Detect which cell encompasses the target text, then output its [x, y] center coordinate. 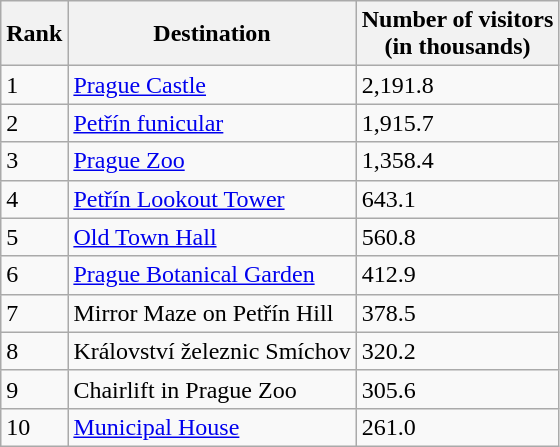
10 [34, 427]
378.5 [458, 313]
9 [34, 389]
305.6 [458, 389]
1,358.4 [458, 161]
261.0 [458, 427]
5 [34, 237]
Mirror Maze on Petřín Hill [212, 313]
3 [34, 161]
Prague Zoo [212, 161]
Petřín Lookout Tower [212, 199]
412.9 [458, 275]
Rank [34, 34]
560.8 [458, 237]
320.2 [458, 351]
8 [34, 351]
Petřín funicular [212, 123]
Království železnic Smíchov [212, 351]
7 [34, 313]
Prague Botanical Garden [212, 275]
Chairlift in Prague Zoo [212, 389]
Number of visitors(in thousands) [458, 34]
2 [34, 123]
1 [34, 85]
Municipal House [212, 427]
4 [34, 199]
Old Town Hall [212, 237]
643.1 [458, 199]
Prague Castle [212, 85]
Destination [212, 34]
6 [34, 275]
2,191.8 [458, 85]
1,915.7 [458, 123]
